From the cell containing the given text, extract its center point as [X, Y] coordinate. 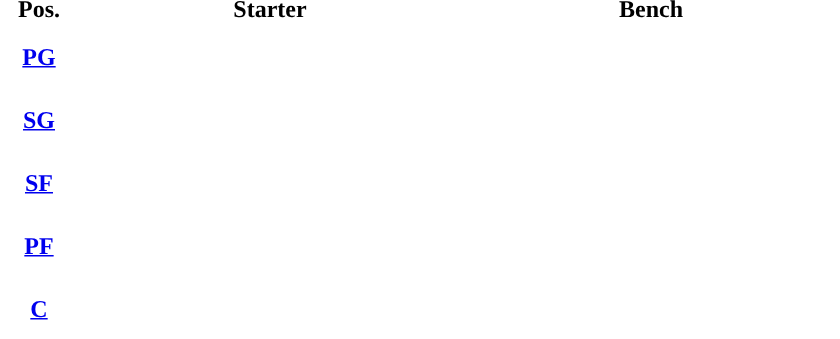
SF [39, 183]
PG [39, 57]
C [39, 309]
SG [39, 120]
PF [39, 246]
